Search for the cell housing the specified text and yield its [x, y] center coordinate. 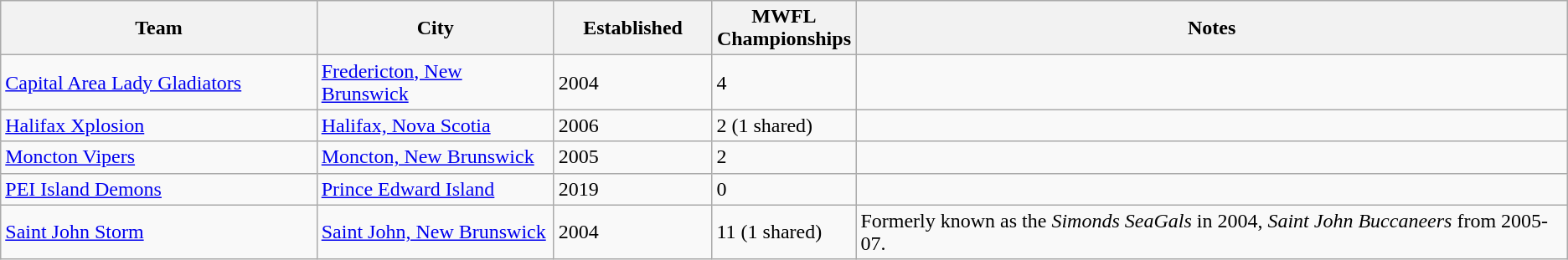
Moncton Vipers [159, 157]
Capital Area Lady Gladiators [159, 82]
Saint John, New Brunswick [436, 232]
Prince Edward Island [436, 189]
MWFL Championships [784, 28]
Team [159, 28]
2006 [633, 125]
4 [784, 82]
11 (1 shared) [784, 232]
0 [784, 189]
2005 [633, 157]
Halifax, Nova Scotia [436, 125]
Notes [1211, 28]
Formerly known as the Simonds SeaGals in 2004, Saint John Buccaneers from 2005-07. [1211, 232]
Established [633, 28]
Fredericton, New Brunswick [436, 82]
2 (1 shared) [784, 125]
City [436, 28]
2 [784, 157]
2019 [633, 189]
Moncton, New Brunswick [436, 157]
Saint John Storm [159, 232]
PEI Island Demons [159, 189]
Halifax Xplosion [159, 125]
